Locate the cell with the specified text and output its (X, Y) center coordinate. 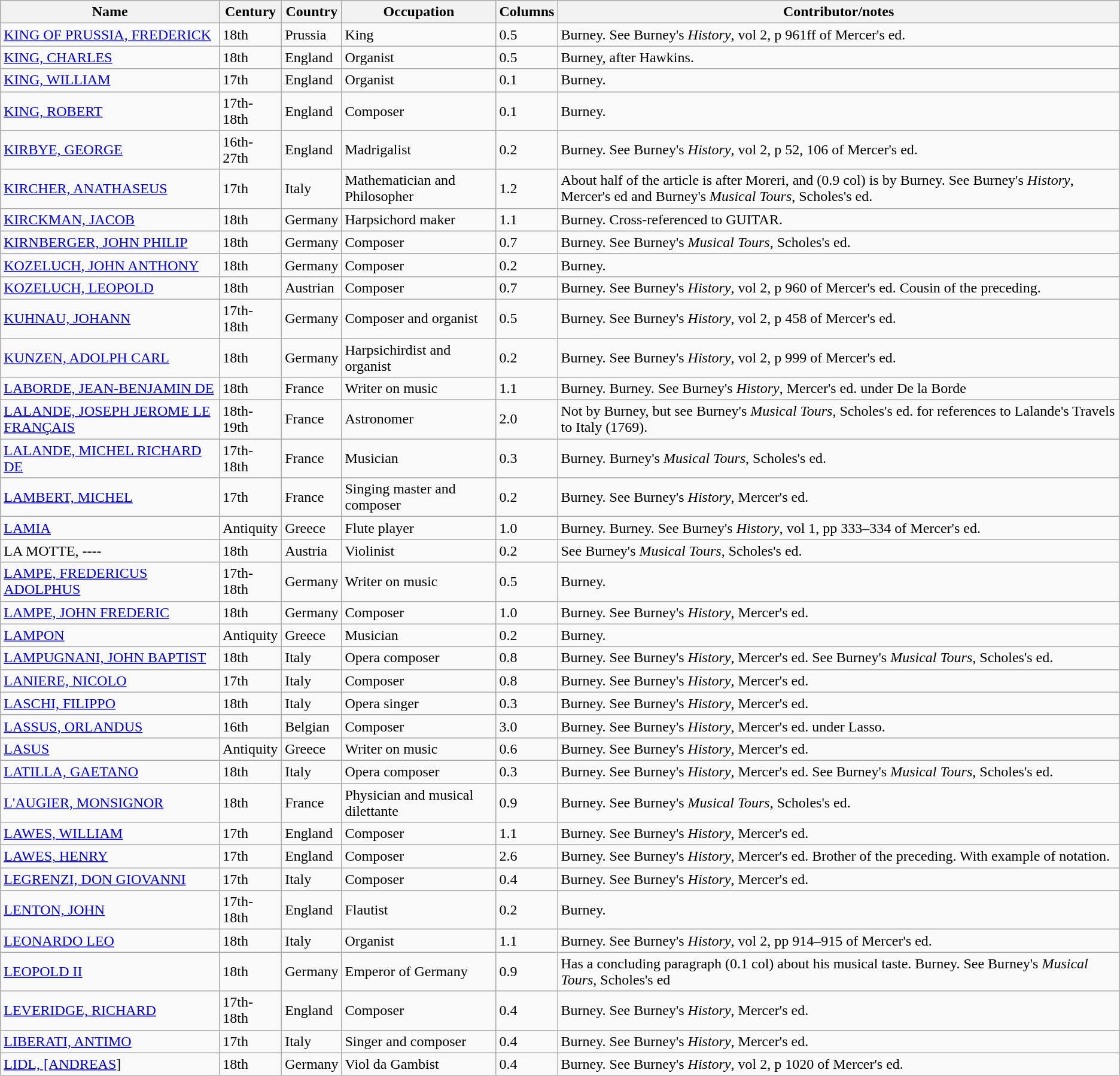
KIRBYE, GEORGE (110, 150)
Singing master and composer (419, 498)
Burney. See Burney's History, vol 2, p 999 of Mercer's ed. (839, 358)
Burney. Burney. See Burney's History, vol 1, pp 333–334 of Mercer's ed. (839, 528)
KUNZEN, ADOLPH CARL (110, 358)
Flute player (419, 528)
Burney. See Burney's History, vol 2, p 960 of Mercer's ed. Cousin of the preceding. (839, 288)
Austria (312, 551)
Astronomer (419, 420)
Harpsichord maker (419, 220)
Columns (526, 12)
Burney. Burney's Musical Tours, Scholes's ed. (839, 458)
Physician and musical dilettante (419, 803)
Emperor of Germany (419, 971)
0.6 (526, 749)
Name (110, 12)
KING OF PRUSSIA, FREDERICK (110, 35)
LABORDE, JEAN-BENJAMIN DE (110, 389)
LIBERATI, ANTIMO (110, 1041)
2.0 (526, 420)
Madrigalist (419, 150)
LANIERE, NICOLO (110, 681)
Burney. See Burney's History, vol 2, p 52, 106 of Mercer's ed. (839, 150)
LEGRENZI, DON GIOVANNI (110, 879)
See Burney's Musical Tours, Scholes's ed. (839, 551)
Mathematician and Philosopher (419, 189)
LASCHI, FILIPPO (110, 703)
LEONARDO LEO (110, 941)
Prussia (312, 35)
KOZELUCH, LEOPOLD (110, 288)
KING, ROBERT (110, 111)
KING, WILLIAM (110, 80)
Contributor/notes (839, 12)
Composer and organist (419, 318)
Burney. See Burney's History, vol 2, p 1020 of Mercer's ed. (839, 1064)
LAWES, WILLIAM (110, 834)
1.2 (526, 189)
Country (312, 12)
Occupation (419, 12)
LAMIA (110, 528)
LAWES, HENRY (110, 856)
Opera singer (419, 703)
Viol da Gambist (419, 1064)
Violinist (419, 551)
LALANDE, JOSEPH JEROME LE FRANÇAIS (110, 420)
Burney. See Burney's History, vol 2, pp 914–915 of Mercer's ed. (839, 941)
Burney. See Burney's History, vol 2, p 961ff of Mercer's ed. (839, 35)
Harpsichirdist and organist (419, 358)
LAMPUGNANI, JOHN BAPTIST (110, 658)
Austrian (312, 288)
LAMPE, JOHN FREDERIC (110, 612)
Burney. See Burney's History, vol 2, p 458 of Mercer's ed. (839, 318)
16th-27th (251, 150)
About half of the article is after Moreri, and (0.9 col) is by Burney. See Burney's History, Mercer's ed and Burney's Musical Tours, Scholes's ed. (839, 189)
Burney. See Burney's History, Mercer's ed. Brother of the preceding. With example of notation. (839, 856)
Burney. Cross-referenced to GUITAR. (839, 220)
Singer and composer (419, 1041)
Burney, after Hawkins. (839, 57)
LAMPE, FREDERICUS ADOLPHUS (110, 581)
LASUS (110, 749)
Burney. See Burney's History, Mercer's ed. under Lasso. (839, 726)
2.6 (526, 856)
Has a concluding paragraph (0.1 col) about his musical taste. Burney. See Burney's Musical Tours, Scholes's ed (839, 971)
LASSUS, ORLANDUS (110, 726)
KING, CHARLES (110, 57)
Burney. Burney. See Burney's History, Mercer's ed. under De la Borde (839, 389)
Century (251, 12)
LAMPON (110, 635)
16th (251, 726)
L'AUGIER, MONSIGNOR (110, 803)
LA MOTTE, ---- (110, 551)
3.0 (526, 726)
King (419, 35)
LAMBERT, MICHEL (110, 498)
LEOPOLD II (110, 971)
LEVERIDGE, RICHARD (110, 1011)
KOZELUCH, JOHN ANTHONY (110, 265)
LIDL, [ANDREAS] (110, 1064)
KIRCKMAN, JACOB (110, 220)
LALANDE, MICHEL RICHARD DE (110, 458)
KIRNBERGER, JOHN PHILIP (110, 242)
Not by Burney, but see Burney's Musical Tours, Scholes's ed. for references to Lalande's Travels to Italy (1769). (839, 420)
LATILLA, GAETANO (110, 772)
18th-19th (251, 420)
KUHNAU, JOHANN (110, 318)
KIRCHER, ANATHASEUS (110, 189)
Belgian (312, 726)
LENTON, JOHN (110, 910)
Flautist (419, 910)
